Identify which cell holds the provided text, then report its [x, y] central coordinate. 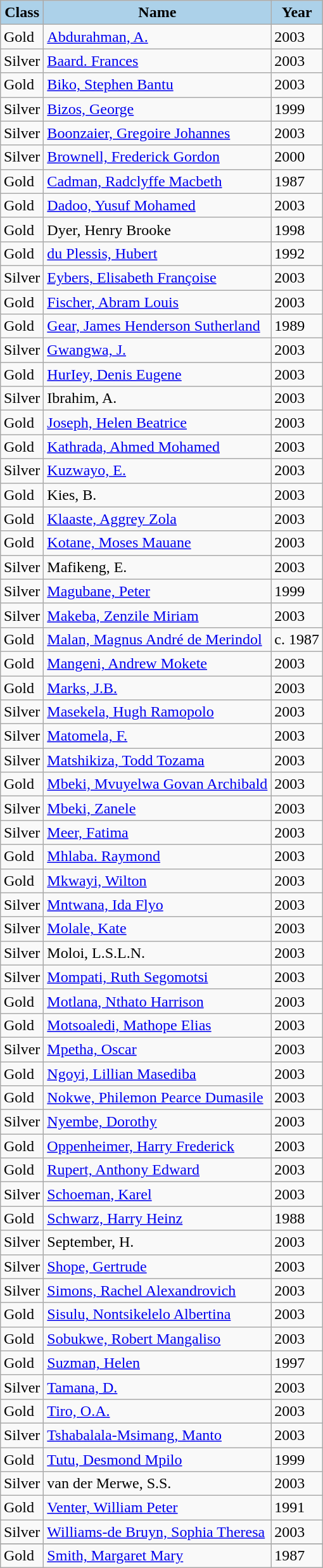
Tamana, D. [157, 1387]
Mompati, Ruth Segomotsi [157, 977]
du Plessis, Hubert [157, 253]
Simons, Rachel Alexandrovich [157, 1291]
Joseph, Helen Beatrice [157, 423]
Kathrada, Ahmed Mohamed [157, 447]
Mafikeng, E. [157, 567]
Kotane, Moses Mauane [157, 543]
1992 [297, 253]
Bizos, George [157, 109]
Malan, Magnus André de Merindol [157, 639]
Makeba, Zenzile Miriam [157, 615]
Schoeman, Karel [157, 1194]
Meer, Fatima [157, 832]
Kies, B. [157, 495]
Biko, Stephen Bantu [157, 85]
1991 [297, 1508]
Matomela, F. [157, 736]
1998 [297, 229]
Mbeki, Mvuyelwa Govan Archibald [157, 784]
HurIey, Denis Eugene [157, 374]
Moloi, L.S.L.N. [157, 953]
Boonzaier, Gregoire Johannes [157, 133]
Sobukwe, Robert Mangaliso [157, 1339]
Suzman, Helen [157, 1363]
Fischer, Abram Louis [157, 302]
Dadoo, Yusuf Mohamed [157, 205]
Gwangwa, J. [157, 350]
Masekela, Hugh Ramopolo [157, 712]
Baard. Frances [157, 61]
Year [297, 13]
Motlana, Nthato Harrison [157, 1001]
Klaaste, Aggrey Zola [157, 519]
1988 [297, 1218]
Magubane, Peter [157, 591]
Cadman, Radclyffe Macbeth [157, 181]
Motsoaledi, Mathope Elias [157, 1025]
Brownell, Frederick Gordon [157, 157]
Ibrahim, A. [157, 398]
September, H. [157, 1242]
Tshabalala-Msimang, Manto [157, 1435]
1989 [297, 326]
Abdurahman, A. [157, 37]
Mbeki, Zanele [157, 808]
Oppenheimer, Harry Frederick [157, 1146]
Class [22, 13]
c. 1987 [297, 639]
Mpetha, Oscar [157, 1049]
Nokwe, Philemon Pearce Dumasile [157, 1098]
Smith, Margaret Mary [157, 1556]
Sisulu, Nontsikelelo Albertina [157, 1315]
Mntwana, Ida Flyo [157, 905]
Mkwayi, Wilton [157, 881]
Rupert, Anthony Edward [157, 1170]
Kuzwayo, E. [157, 471]
Venter, William Peter [157, 1508]
Ngoyi, Lillian Masediba [157, 1074]
Matshikiza, Todd Tozama [157, 760]
Eybers, Elisabeth Françoise [157, 277]
Shope, Gertrude [157, 1266]
Nyembe, Dorothy [157, 1122]
Dyer, Henry Brooke [157, 229]
Molale, Kate [157, 929]
1997 [297, 1363]
Tiro, O.A. [157, 1411]
Name [157, 13]
Mhlaba. Raymond [157, 857]
Williams-de Bruyn, Sophia Theresa [157, 1532]
Marks, J.B. [157, 687]
2000 [297, 157]
van der Merwe, S.S. [157, 1484]
Schwarz, Harry Heinz [157, 1218]
Gear, James Henderson Sutherland [157, 326]
Tutu, Desmond Mpilo [157, 1459]
Mangeni, Andrew Mokete [157, 663]
